Return [x, y] of the center of cell containing provided text 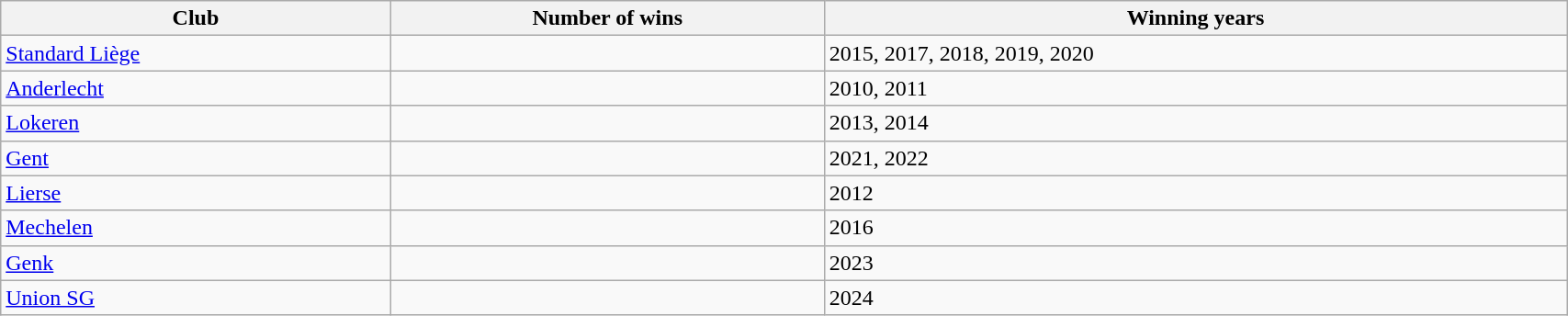
Number of wins [607, 18]
Union SG [196, 298]
Lierse [196, 193]
2021, 2022 [1195, 158]
2012 [1195, 193]
2024 [1195, 298]
Gent [196, 158]
Lokeren [196, 123]
Standard Liège [196, 53]
Anderlecht [196, 88]
Genk [196, 263]
Winning years [1195, 18]
2015, 2017, 2018, 2019, 2020 [1195, 53]
Club [196, 18]
2010, 2011 [1195, 88]
2023 [1195, 263]
Mechelen [196, 228]
2016 [1195, 228]
2013, 2014 [1195, 123]
